Extract the (x, y) coordinate from the center of the cell holding the provided text.  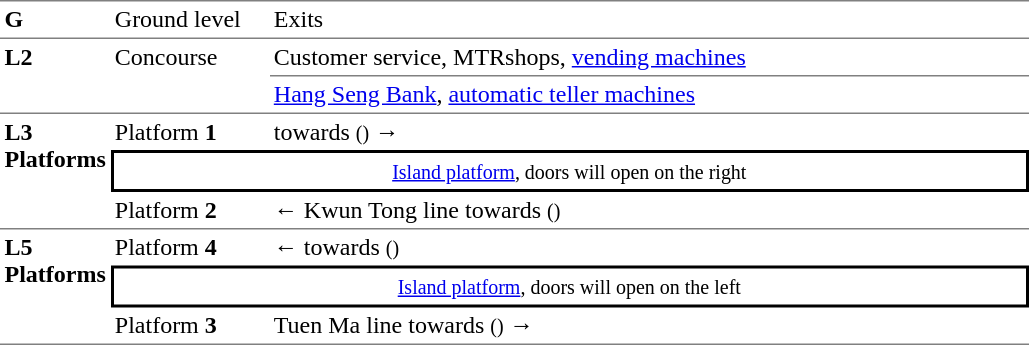
towards () → (648, 132)
Platform 4 (190, 248)
← Kwun Tong line towards () (648, 211)
Island platform, doors will open on the right (569, 171)
Ground level (190, 20)
Exits (648, 20)
L3Platforms (55, 172)
G (55, 20)
Platform 2 (190, 211)
Hang Seng Bank, automatic teller machines (648, 95)
← towards () (648, 248)
Concourse (190, 76)
Island platform, doors will open on the left (569, 287)
Customer service, MTRshops, vending machines (648, 58)
Platform 1 (190, 132)
L2 (55, 76)
